Determine the [X, Y] coordinate at the center of the cell enclosing the given text.  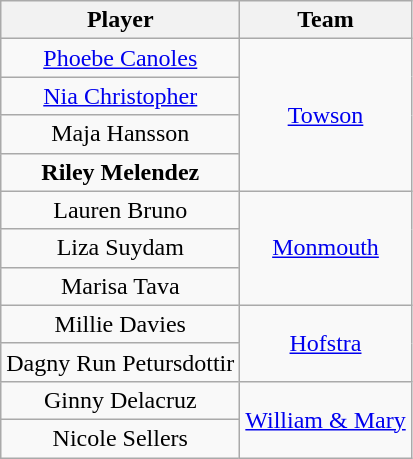
Team [326, 20]
Player [120, 20]
Monmouth [326, 248]
Phoebe Canoles [120, 58]
Hofstra [326, 343]
William & Mary [326, 419]
Millie Davies [120, 324]
Nia Christopher [120, 96]
Nicole Sellers [120, 438]
Marisa Tava [120, 286]
Towson [326, 115]
Dagny Run Petursdottir [120, 362]
Lauren Bruno [120, 210]
Maja Hansson [120, 134]
Ginny Delacruz [120, 400]
Liza Suydam [120, 248]
Riley Melendez [120, 172]
